Output the [X, Y] coordinate of the center of the cell containing the given text.  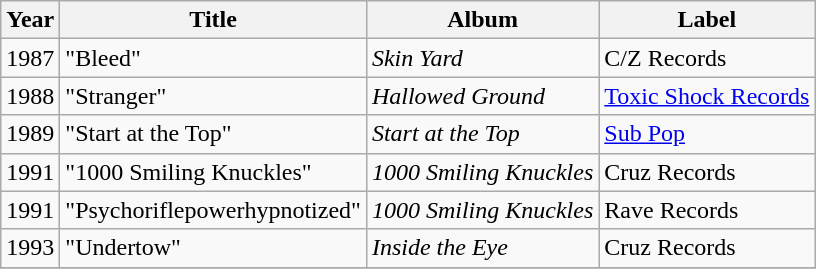
"Stranger" [214, 96]
"Start at the Top" [214, 134]
"1000 Smiling Knuckles" [214, 172]
Skin Yard [482, 58]
"Bleed" [214, 58]
Album [482, 20]
"Psychoriflepowerhypnotized" [214, 210]
Title [214, 20]
Start at the Top [482, 134]
1989 [30, 134]
Year [30, 20]
Hallowed Ground [482, 96]
"Undertow" [214, 248]
Inside the Eye [482, 248]
Sub Pop [707, 134]
Rave Records [707, 210]
C/Z Records [707, 58]
1993 [30, 248]
1988 [30, 96]
Toxic Shock Records [707, 96]
1987 [30, 58]
Label [707, 20]
